Locate the cell with the specified text and output its [X, Y] center coordinate. 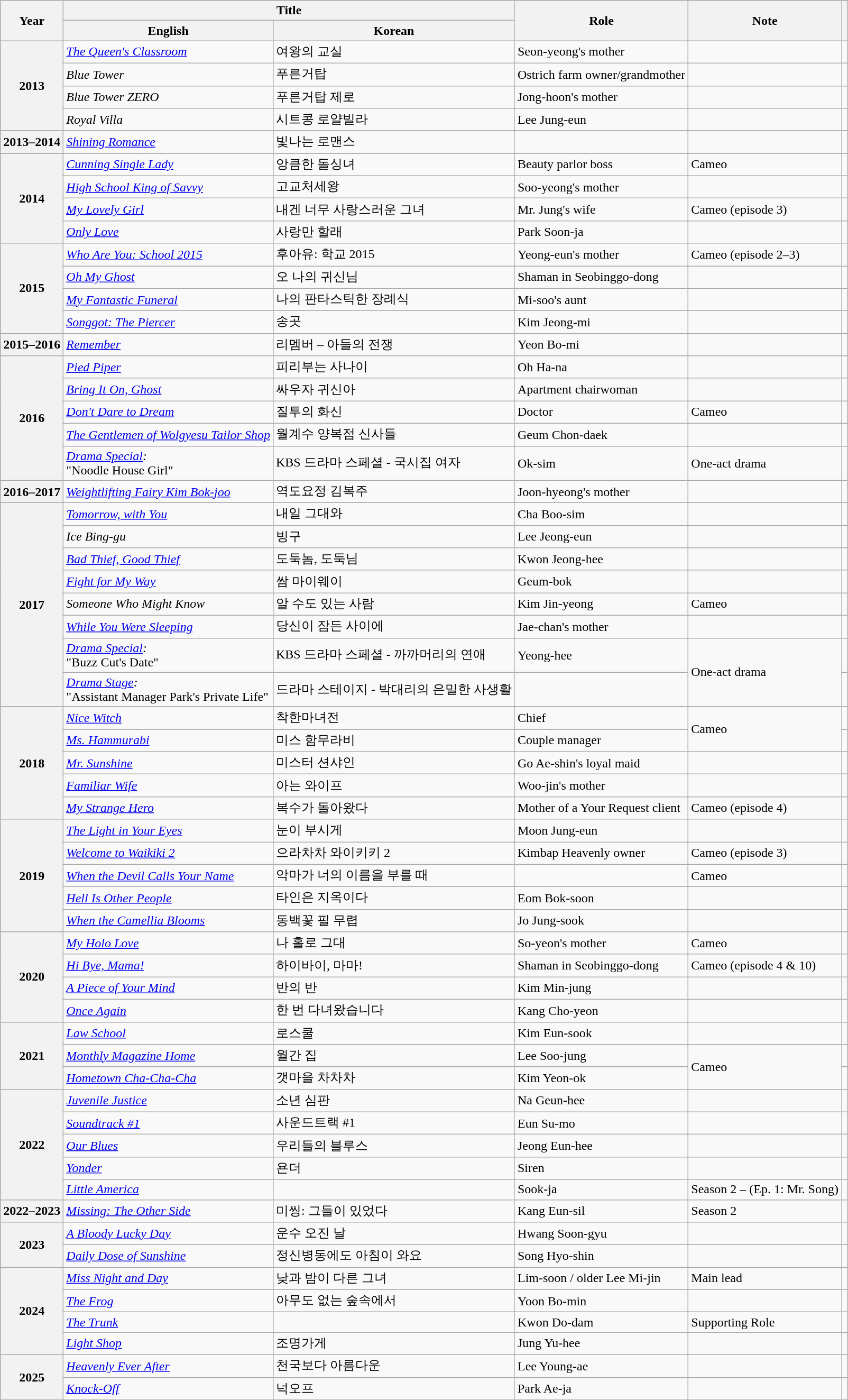
2015 [32, 288]
미스 함무라비 [393, 740]
피리부는 사나이 [393, 367]
Kang Cho-yeon [601, 1010]
도둑놈, 도둑님 [393, 560]
리멤버 – 아들의 전쟁 [393, 345]
하이바이, 마마! [393, 966]
악마가 너의 이름을 부를 때 [393, 876]
Na Geun-hee [601, 1101]
Kimbap Heavenly owner [601, 854]
Yeong-eun's mother [601, 255]
Shining Romance [168, 142]
Kim Yeon-ok [601, 1078]
Lee Young-ae [601, 1366]
Jung Yu-hee [601, 1343]
The Frog [168, 1301]
아무도 없는 숲속에서 [393, 1301]
Lim-soon / older Lee Mi-jin [601, 1279]
High School King of Savvy [168, 187]
넉오프 [393, 1389]
푸른거탑 제로 [393, 97]
Lee Jung-eun [601, 120]
2025 [32, 1377]
Someone Who Might Know [168, 604]
A Bloody Lucky Day [168, 1233]
빛나는 로맨스 [393, 142]
Park Ae-ja [601, 1389]
월간 집 [393, 1056]
질투의 화신 [393, 413]
Jo Jung-sook [601, 920]
미씽: 그들이 있었다 [393, 1211]
Title [289, 11]
착한마녀전 [393, 718]
오 나의 귀신님 [393, 277]
Blue Tower ZERO [168, 97]
Ice Bing-gu [168, 536]
When the Camellia Blooms [168, 920]
사랑만 할래 [393, 232]
Kang Eun-sil [601, 1211]
Pied Piper [168, 367]
Geum-bok [601, 582]
소년 심판 [393, 1101]
Korean [393, 31]
운수 오진 날 [393, 1233]
Couple manager [601, 740]
The Queen's Classroom [168, 52]
알 수도 있는 사람 [393, 604]
My Holo Love [168, 944]
Year [32, 21]
반의 반 [393, 988]
Cunning Single Lady [168, 165]
2018 [32, 763]
Cha Boo-sim [601, 514]
앙큼한 돌싱녀 [393, 165]
2013 [32, 86]
쌈 마이웨이 [393, 582]
Only Love [168, 232]
Yonder [168, 1168]
Songgot: The Piercer [168, 323]
2016 [32, 418]
사운드트랙 #1 [393, 1123]
Ostrich farm owner/grandmother [601, 74]
Hometown Cha-Cha-Cha [168, 1078]
Nice Witch [168, 718]
Bring It On, Ghost [168, 389]
Chief [601, 718]
Missing: The Other Side [168, 1211]
My Strange Hero [168, 808]
Hi Bye, Mama! [168, 966]
Ok-sim [601, 463]
2019 [32, 876]
눈이 부시게 [393, 830]
Cameo (episode 2–3) [765, 255]
KBS 드라마 스페셜 - 까까머리의 연애 [393, 655]
Park Soon-ja [601, 232]
Monthly Magazine Home [168, 1056]
내겐 너무 사랑스러운 그녀 [393, 209]
2015–2016 [32, 345]
2024 [32, 1311]
Hell Is Other People [168, 898]
Drama Special:"Noodle House Girl" [168, 463]
아는 와이프 [393, 786]
Doctor [601, 413]
Light Shop [168, 1343]
Mr. Sunshine [168, 763]
Royal Villa [168, 120]
Soundtrack #1 [168, 1123]
나 홀로 그대 [393, 944]
A Piece of Your Mind [168, 988]
싸우자 귀신아 [393, 389]
Eom Bok-soon [601, 898]
갯마을 차차차 [393, 1078]
미스터 션샤인 [393, 763]
So-yeon's mother [601, 944]
Song Hyo-shin [601, 1256]
Role [601, 21]
Knock-Off [168, 1389]
Drama Stage:"Assistant Manager Park's Private Life" [168, 690]
Go Ae-shin's loyal maid [601, 763]
Kwon Do-dam [601, 1322]
My Lovely Girl [168, 209]
Cameo (episode 4) [765, 808]
2021 [32, 1056]
복수가 돌아왔다 [393, 808]
천국보다 아름다운 [393, 1366]
Ms. Hammurabi [168, 740]
2022–2023 [32, 1211]
Sook-ja [601, 1189]
나의 판타스틱한 장례식 [393, 299]
While You Were Sleeping [168, 626]
Season 2 [765, 1211]
Remember [168, 345]
Beauty parlor boss [601, 165]
Lee Jeong-eun [601, 536]
Jae-chan's mother [601, 626]
Weightlifting Fairy Kim Bok-joo [168, 492]
Once Again [168, 1010]
2022 [32, 1145]
시트콩 로얄빌라 [393, 120]
Yoon Bo-min [601, 1301]
Siren [601, 1168]
Joon-hyeong's mother [601, 492]
Woo-jin's mother [601, 786]
내일 그대와 [393, 514]
월계수 양복점 신사들 [393, 435]
Hwang Soon-gyu [601, 1233]
Who Are You: School 2015 [168, 255]
English [168, 31]
Mi-soo's aunt [601, 299]
Main lead [765, 1279]
Soo-yeong's mother [601, 187]
Drama Special:"Buzz Cut's Date" [168, 655]
Daily Dose of Sunshine [168, 1256]
역도요정 김복주 [393, 492]
낮과 밤이 다른 그녀 [393, 1279]
Blue Tower [168, 74]
Tomorrow, with You [168, 514]
2013–2014 [32, 142]
Moon Jung-eun [601, 830]
2014 [32, 198]
Note [765, 21]
Yeon Bo-mi [601, 345]
Familiar Wife [168, 786]
빙구 [393, 536]
Geum Chon-daek [601, 435]
당신이 잠든 사이에 [393, 626]
Kim Min-jung [601, 988]
Law School [168, 1033]
Kwon Jeong-hee [601, 560]
My Fantastic Funeral [168, 299]
타인은 지옥이다 [393, 898]
The Light in Your Eyes [168, 830]
Oh Ha-na [601, 367]
Season 2 – (Ep. 1: Mr. Song) [765, 1189]
한 번 다녀왔습니다 [393, 1010]
Yeong-hee [601, 655]
KBS 드라마 스페셜 - 국시집 여자 [393, 463]
Welcome to Waikiki 2 [168, 854]
후아유: 학교 2015 [393, 255]
욘더 [393, 1168]
로스쿨 [393, 1033]
여왕의 교실 [393, 52]
Cameo (episode 4 & 10) [765, 966]
Supporting Role [765, 1322]
Bad Thief, Good Thief [168, 560]
Kim Eun-sook [601, 1033]
Lee Soo-jung [601, 1056]
Fight for My Way [168, 582]
When the Devil Calls Your Name [168, 876]
Eun Su-mo [601, 1123]
Heavenly Ever After [168, 1366]
Mr. Jung's wife [601, 209]
Juvenile Justice [168, 1101]
Little America [168, 1189]
드라마 스테이지 - 박대리의 은밀한 사생활 [393, 690]
동백꽃 필 무렵 [393, 920]
2017 [32, 605]
2023 [32, 1245]
2020 [32, 977]
Jeong Eun-hee [601, 1146]
으라차차 와이키키 2 [393, 854]
Apartment chairwoman [601, 389]
Oh My Ghost [168, 277]
Kim Jeong-mi [601, 323]
Jong-hoon's mother [601, 97]
Don't Dare to Dream [168, 413]
우리들의 블루스 [393, 1146]
정신병동에도 아침이 와요 [393, 1256]
Miss Night and Day [168, 1279]
Mother of a Your Request client [601, 808]
고교처세왕 [393, 187]
The Trunk [168, 1322]
조명가게 [393, 1343]
푸른거탑 [393, 74]
송곳 [393, 323]
Kim Jin-yeong [601, 604]
Seon-yeong's mother [601, 52]
Our Blues [168, 1146]
The Gentlemen of Wolgyesu Tailor Shop [168, 435]
2016–2017 [32, 492]
